Scan for the cell matching the given text and deliver its [X, Y] coordinate at center. 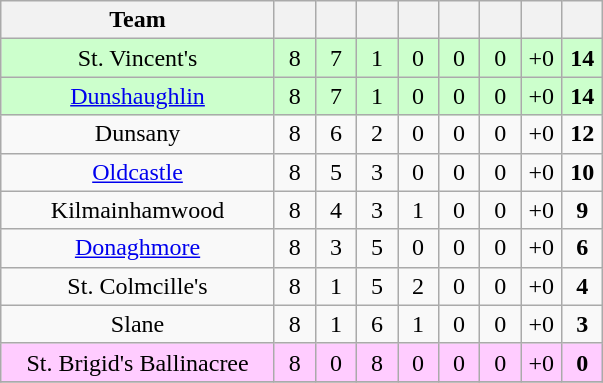
10 [582, 172]
Team [138, 20]
St. Brigid's Ballinacree [138, 362]
St. Colmcille's [138, 286]
Donaghmore [138, 248]
Dunsany [138, 134]
St. Vincent's [138, 58]
9 [582, 210]
Oldcastle [138, 172]
12 [582, 134]
Dunshaughlin [138, 96]
Kilmainhamwood [138, 210]
Slane [138, 324]
